Identify which cell holds the provided text, then report its (x, y) central coordinate. 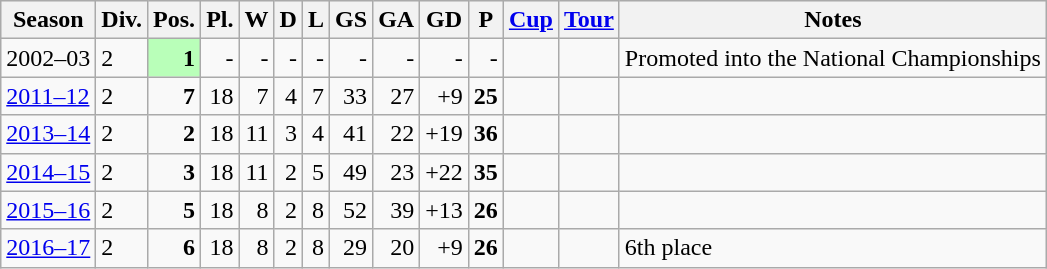
Pl. (220, 20)
2002–03 (48, 58)
6th place (832, 248)
25 (486, 96)
+22 (444, 172)
Cup (530, 20)
P (486, 20)
36 (486, 134)
+19 (444, 134)
2011–12 (48, 96)
52 (352, 210)
27 (396, 96)
2013–14 (48, 134)
Tour (588, 20)
6 (174, 248)
2014–15 (48, 172)
GS (352, 20)
+13 (444, 210)
Promoted into the National Championships (832, 58)
22 (396, 134)
GD (444, 20)
1 (174, 58)
L (316, 20)
35 (486, 172)
29 (352, 248)
Notes (832, 20)
D (288, 20)
Div. (122, 20)
W (256, 20)
20 (396, 248)
23 (396, 172)
GA (396, 20)
49 (352, 172)
Season (48, 20)
2015–16 (48, 210)
41 (352, 134)
33 (352, 96)
2016–17 (48, 248)
39 (396, 210)
Pos. (174, 20)
